Return [x, y] of the center of cell containing provided text 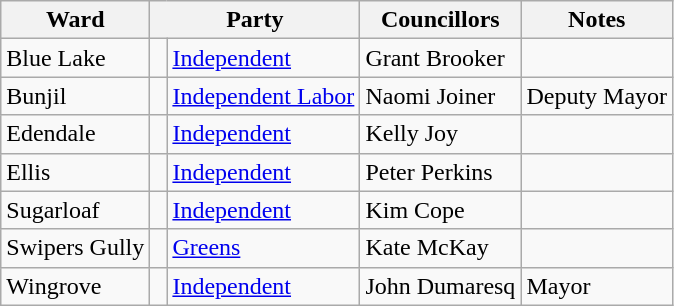
Sugarloaf [76, 210]
Peter Perkins [440, 172]
Kelly Joy [440, 134]
Greens [264, 248]
Mayor [597, 286]
Swipers Gully [76, 248]
Kim Cope [440, 210]
Kate McKay [440, 248]
John Dumaresq [440, 286]
Edendale [76, 134]
Councillors [440, 20]
Ward [76, 20]
Bunjil [76, 96]
Blue Lake [76, 58]
Notes [597, 20]
Party [255, 20]
Independent Labor [264, 96]
Ellis [76, 172]
Naomi Joiner [440, 96]
Wingrove [76, 286]
Grant Brooker [440, 58]
Deputy Mayor [597, 96]
